Output the [X, Y] coordinate of the center of the cell containing the given text.  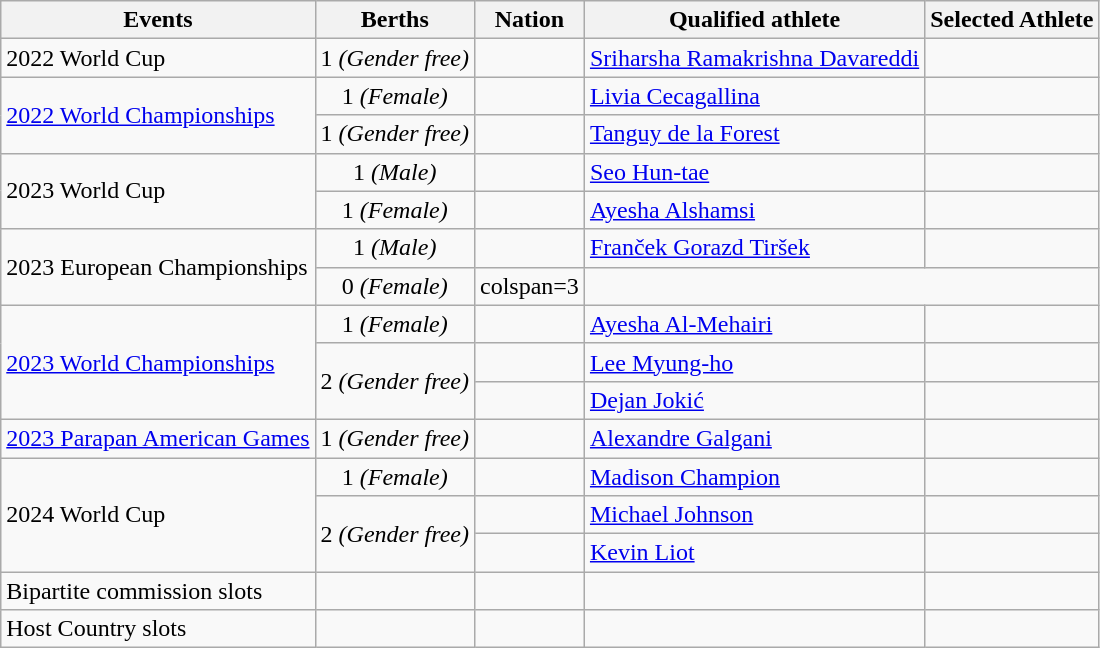
Events [158, 20]
Livia Cecagallina [754, 96]
colspan=3 [529, 286]
2022 World Cup [158, 58]
Host Country slots [158, 629]
2023 Parapan American Games [158, 438]
Franček Gorazd Tiršek [754, 248]
Selected Athlete [1012, 20]
Michael Johnson [754, 515]
Ayesha Al-Mehairi [754, 324]
2024 World Cup [158, 515]
Bipartite commission slots [158, 591]
Tanguy de la Forest [754, 134]
2022 World Championships [158, 115]
Sriharsha Ramakrishna Davareddi [754, 58]
Kevin Liot [754, 553]
Berths [394, 20]
Qualified athlete [754, 20]
2023 World Championships [158, 362]
Dejan Jokić [754, 400]
2023 European Championships [158, 267]
2023 World Cup [158, 191]
Seo Hun-tae [754, 172]
Nation [529, 20]
0 (Female) [394, 286]
Lee Myung-ho [754, 362]
Madison Champion [754, 477]
Ayesha Alshamsi [754, 210]
Alexandre Galgani [754, 438]
